Locate the cell with the specified text and output its [X, Y] center coordinate. 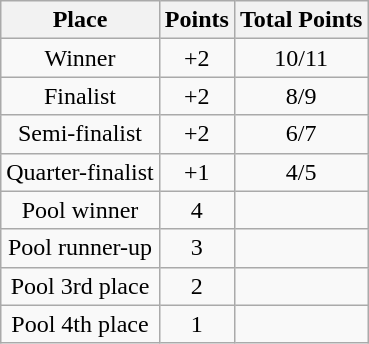
Pool 4th place [80, 324]
3 [196, 248]
Pool 3rd place [80, 286]
Place [80, 20]
8/9 [301, 96]
2 [196, 286]
Quarter-finalist [80, 172]
10/11 [301, 58]
Pool winner [80, 210]
6/7 [301, 134]
Semi-finalist [80, 134]
Finalist [80, 96]
4 [196, 210]
+1 [196, 172]
Winner [80, 58]
4/5 [301, 172]
1 [196, 324]
Points [196, 20]
Pool runner-up [80, 248]
Total Points [301, 20]
